Locate the cell with the specified text and output its [X, Y] center coordinate. 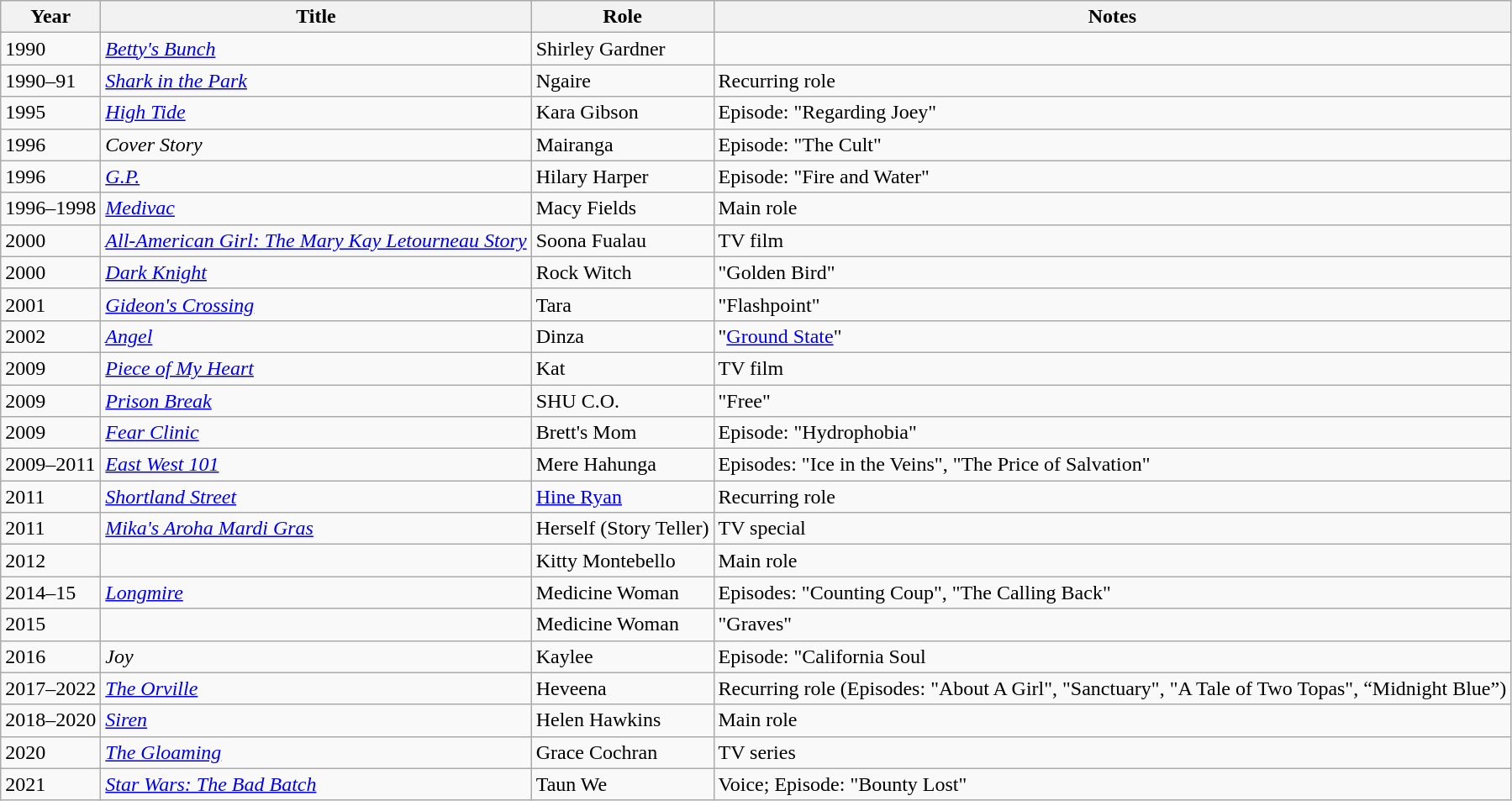
Ngaire [622, 81]
Kitty Montebello [622, 561]
The Orville [316, 688]
Cover Story [316, 145]
Kaylee [622, 656]
TV series [1113, 752]
Betty's Bunch [316, 49]
Mairanga [622, 145]
Notes [1113, 17]
Mika's Aroha Mardi Gras [316, 529]
Voice; Episode: "Bounty Lost" [1113, 784]
"Flashpoint" [1113, 304]
East West 101 [316, 465]
2015 [50, 624]
2002 [50, 336]
Medivac [316, 208]
Kat [622, 368]
Episodes: "Counting Coup", "The Calling Back" [1113, 593]
2016 [50, 656]
Kara Gibson [622, 113]
Year [50, 17]
Piece of My Heart [316, 368]
Episode: "Fire and Water" [1113, 177]
1995 [50, 113]
Prison Break [316, 401]
Rock Witch [622, 272]
2020 [50, 752]
"Golden Bird" [1113, 272]
Herself (Story Teller) [622, 529]
Episode: "Hydrophobia" [1113, 433]
1990–91 [50, 81]
2017–2022 [50, 688]
"Graves" [1113, 624]
The Gloaming [316, 752]
Heveena [622, 688]
All-American Girl: The Mary Kay Letourneau Story [316, 240]
2009–2011 [50, 465]
2012 [50, 561]
Tara [622, 304]
SHU C.O. [622, 401]
Soona Fualau [622, 240]
Dark Knight [316, 272]
2001 [50, 304]
TV special [1113, 529]
Shortland Street [316, 497]
Mere Hahunga [622, 465]
Shark in the Park [316, 81]
"Free" [1113, 401]
"Ground State" [1113, 336]
Episode: "California Soul [1113, 656]
Longmire [316, 593]
Joy [316, 656]
Angel [316, 336]
Star Wars: The Bad Batch [316, 784]
Hilary Harper [622, 177]
Gideon's Crossing [316, 304]
Brett's Mom [622, 433]
Hine Ryan [622, 497]
Shirley Gardner [622, 49]
2018–2020 [50, 720]
1990 [50, 49]
G.P. [316, 177]
2014–15 [50, 593]
Role [622, 17]
Helen Hawkins [622, 720]
Macy Fields [622, 208]
Title [316, 17]
Grace Cochran [622, 752]
High Tide [316, 113]
Dinza [622, 336]
Taun We [622, 784]
Siren [316, 720]
Recurring role (Episodes: "About A Girl", "Sanctuary", "A Tale of Two Topas", “Midnight Blue”) [1113, 688]
Episode: "Regarding Joey" [1113, 113]
Episode: "The Cult" [1113, 145]
2021 [50, 784]
1996–1998 [50, 208]
Fear Clinic [316, 433]
Episodes: "Ice in the Veins", "The Price of Salvation" [1113, 465]
